For the text-containing cell, return its midpoint in [x, y] coordinate format. 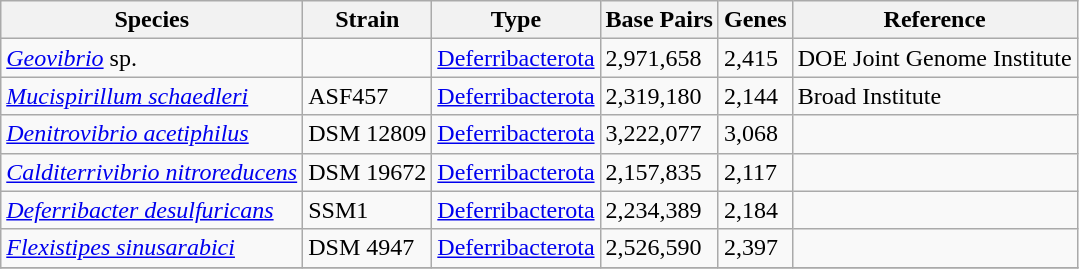
2,526,590 [659, 248]
DSM 19672 [368, 172]
Reference [934, 20]
Calditerrivibrio nitroreducens [152, 172]
Species [152, 20]
DSM 4947 [368, 248]
2,117 [755, 172]
Flexistipes sinusarabici [152, 248]
DOE Joint Genome Institute [934, 58]
ASF457 [368, 96]
Denitrovibrio acetiphilus [152, 134]
2,184 [755, 210]
Strain [368, 20]
Geovibrio sp. [152, 58]
2,157,835 [659, 172]
2,415 [755, 58]
Mucispirillum schaedleri [152, 96]
Type [516, 20]
2,971,658 [659, 58]
DSM 12809 [368, 134]
SSM1 [368, 210]
2,397 [755, 248]
3,222,077 [659, 134]
2,234,389 [659, 210]
Base Pairs [659, 20]
Genes [755, 20]
2,319,180 [659, 96]
2,144 [755, 96]
Broad Institute [934, 96]
3,068 [755, 134]
Deferribacter desulfuricans [152, 210]
